Return [x, y] of the center of cell containing provided text 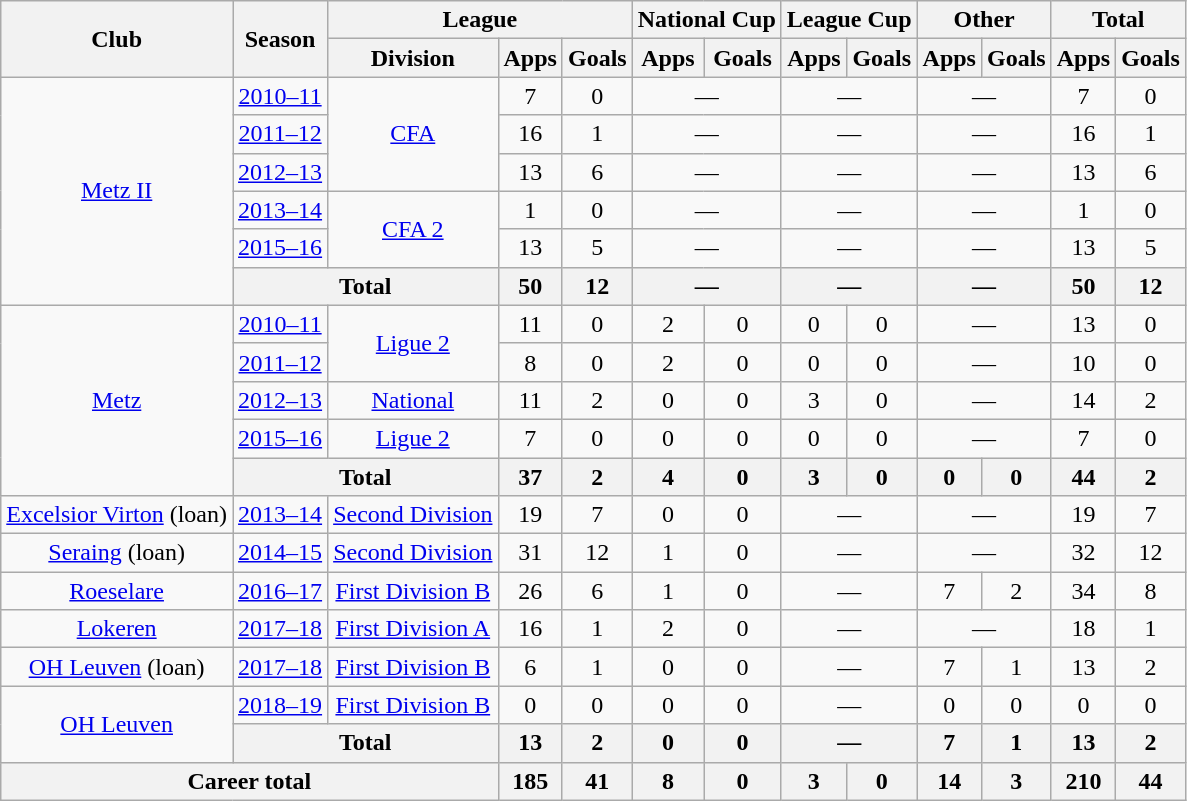
31 [530, 553]
OH Leuven (loan) [117, 667]
26 [530, 591]
34 [1083, 591]
210 [1083, 781]
Career total [250, 781]
Seraing (loan) [117, 553]
OH Leuven [117, 724]
Lokeren [117, 629]
Other [984, 20]
41 [597, 781]
Roeselare [117, 591]
National [413, 400]
32 [1083, 553]
2018–19 [280, 705]
Excelsior Virton (loan) [117, 515]
4 [668, 477]
League Cup [849, 20]
18 [1083, 629]
First Division A [413, 629]
2014–15 [280, 553]
Season [280, 39]
2016–17 [280, 591]
Division [413, 58]
Metz II [117, 191]
CFA 2 [413, 229]
10 [1083, 362]
National Cup [706, 20]
League [480, 20]
CFA [413, 134]
Metz [117, 400]
185 [530, 781]
37 [530, 477]
Club [117, 39]
